Search for the cell housing the specified text and yield its (X, Y) center coordinate. 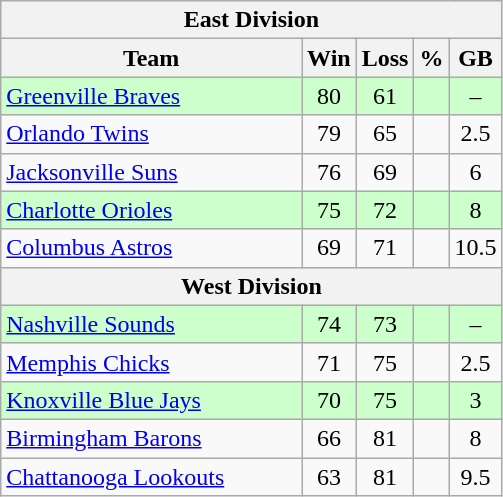
Memphis Chicks (152, 362)
61 (385, 96)
Nashville Sounds (152, 324)
Team (152, 58)
GB (476, 58)
80 (330, 96)
Charlotte Orioles (152, 210)
72 (385, 210)
76 (330, 172)
3 (476, 400)
Win (330, 58)
Columbus Astros (152, 248)
65 (385, 134)
West Division (252, 286)
10.5 (476, 248)
74 (330, 324)
% (432, 58)
66 (330, 438)
Jacksonville Suns (152, 172)
6 (476, 172)
Knoxville Blue Jays (152, 400)
70 (330, 400)
79 (330, 134)
Birmingham Barons (152, 438)
73 (385, 324)
Loss (385, 58)
63 (330, 477)
Chattanooga Lookouts (152, 477)
9.5 (476, 477)
East Division (252, 20)
Greenville Braves (152, 96)
Orlando Twins (152, 134)
